Return (x, y) of the center of cell containing provided text 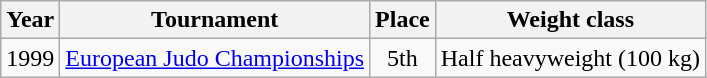
Weight class (570, 20)
1999 (30, 58)
Place (403, 20)
Tournament (215, 20)
Year (30, 20)
5th (403, 58)
Half heavyweight (100 kg) (570, 58)
European Judo Championships (215, 58)
